Search for the cell housing the specified text and yield its [X, Y] center coordinate. 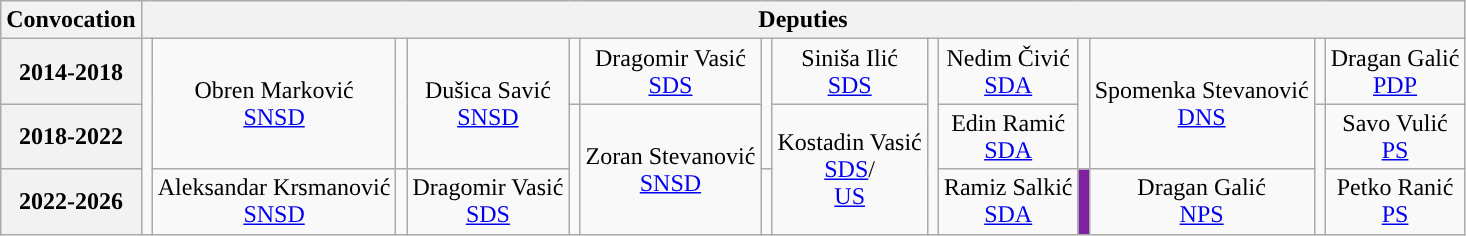
Dragan GalićNPS [1202, 202]
Convocation [71, 20]
2022-2026 [71, 202]
Deputies [803, 20]
Aleksandar KrsmanovićSNSD [274, 202]
Zoran StevanovićSNSD [670, 169]
Kostadin VasićSDS/US [850, 169]
Spomenka StevanovićDNS [1202, 104]
Siniša IlićSDS [850, 72]
Obren MarkovićSNSD [274, 104]
Edin RamićSDA [1008, 136]
Dragan GalićPDP [1395, 72]
2014-2018 [71, 72]
Petko RanićPS [1395, 202]
2018-2022 [71, 136]
Ramiz SalkićSDA [1008, 202]
Nedim ČivićSDA [1008, 72]
Dušica SavićSNSD [488, 104]
Savo VulićPS [1395, 136]
